Pinpoint the cell where the given text exists, returning its (x, y) midpoint coordinate. 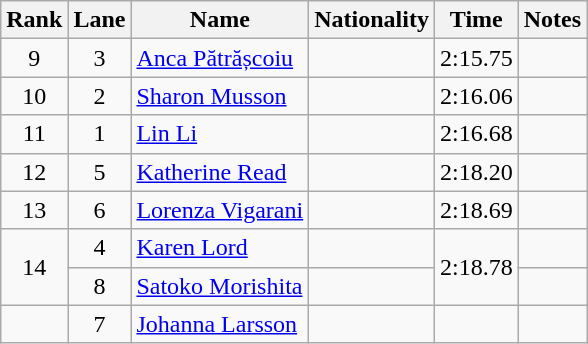
Lin Li (220, 134)
10 (34, 96)
12 (34, 172)
Sharon Musson (220, 96)
14 (34, 267)
2:18.69 (476, 210)
Name (220, 20)
3 (100, 58)
Satoko Morishita (220, 286)
2 (100, 96)
2:18.78 (476, 267)
13 (34, 210)
7 (100, 324)
Lane (100, 20)
Time (476, 20)
Lorenza Vigarani (220, 210)
8 (100, 286)
Johanna Larsson (220, 324)
2:16.68 (476, 134)
6 (100, 210)
2:18.20 (476, 172)
1 (100, 134)
Anca Pătrășcoiu (220, 58)
5 (100, 172)
9 (34, 58)
Nationality (372, 20)
Notes (552, 20)
Rank (34, 20)
11 (34, 134)
Katherine Read (220, 172)
Karen Lord (220, 248)
4 (100, 248)
2:16.06 (476, 96)
2:15.75 (476, 58)
